Provide the (x, y) coordinate of the cell's center where the given text is located.  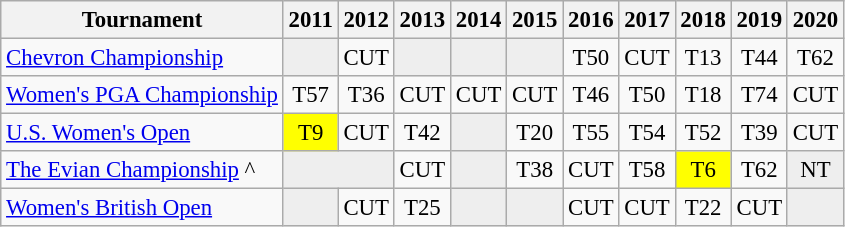
T22 (703, 208)
2012 (366, 20)
2018 (703, 20)
T20 (535, 133)
2014 (478, 20)
T74 (759, 95)
Chevron Championship (142, 58)
T44 (759, 58)
T25 (422, 208)
T13 (703, 58)
2020 (815, 20)
T39 (759, 133)
Women's PGA Championship (142, 95)
T9 (310, 133)
T18 (703, 95)
T55 (591, 133)
T52 (703, 133)
Women's British Open (142, 208)
U.S. Women's Open (142, 133)
T46 (591, 95)
The Evian Championship ^ (142, 170)
2013 (422, 20)
T58 (647, 170)
T54 (647, 133)
2019 (759, 20)
2015 (535, 20)
T38 (535, 170)
T57 (310, 95)
T36 (366, 95)
NT (815, 170)
2011 (310, 20)
2016 (591, 20)
T42 (422, 133)
Tournament (142, 20)
T6 (703, 170)
2017 (647, 20)
